Identify which cell holds the provided text, then report its (X, Y) central coordinate. 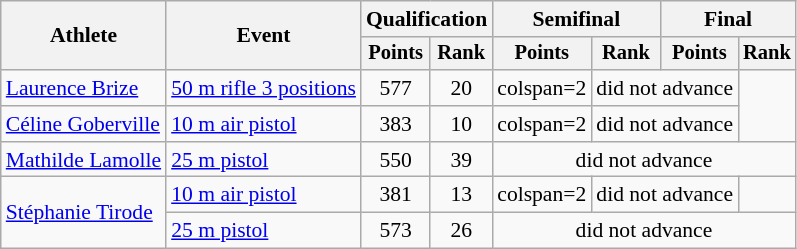
573 (396, 231)
10 (461, 124)
Laurence Brize (84, 88)
Final (728, 19)
Mathilde Lamolle (84, 160)
Céline Goberville (84, 124)
577 (396, 88)
Qualification (426, 19)
20 (461, 88)
Stéphanie Tirode (84, 212)
39 (461, 160)
26 (461, 231)
13 (461, 195)
Event (264, 36)
381 (396, 195)
Athlete (84, 36)
550 (396, 160)
50 m rifle 3 positions (264, 88)
383 (396, 124)
Semifinal (576, 19)
